Identify which cell holds the provided text, then report its [X, Y] central coordinate. 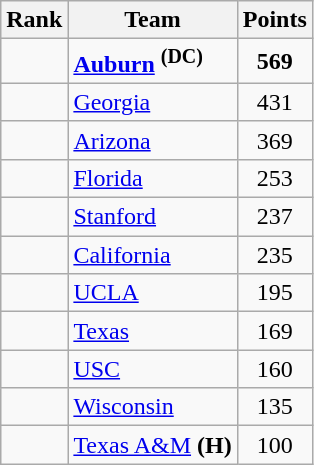
Team [152, 20]
169 [274, 331]
253 [274, 178]
135 [274, 407]
369 [274, 140]
160 [274, 369]
Rank [34, 20]
237 [274, 217]
431 [274, 102]
195 [274, 293]
Texas [152, 331]
Auburn (DC) [152, 62]
Arizona [152, 140]
Points [274, 20]
UCLA [152, 293]
Wisconsin [152, 407]
100 [274, 445]
Texas A&M (H) [152, 445]
235 [274, 255]
California [152, 255]
USC [152, 369]
569 [274, 62]
Georgia [152, 102]
Florida [152, 178]
Stanford [152, 217]
